Detect which cell encompasses the target text, then output its [x, y] center coordinate. 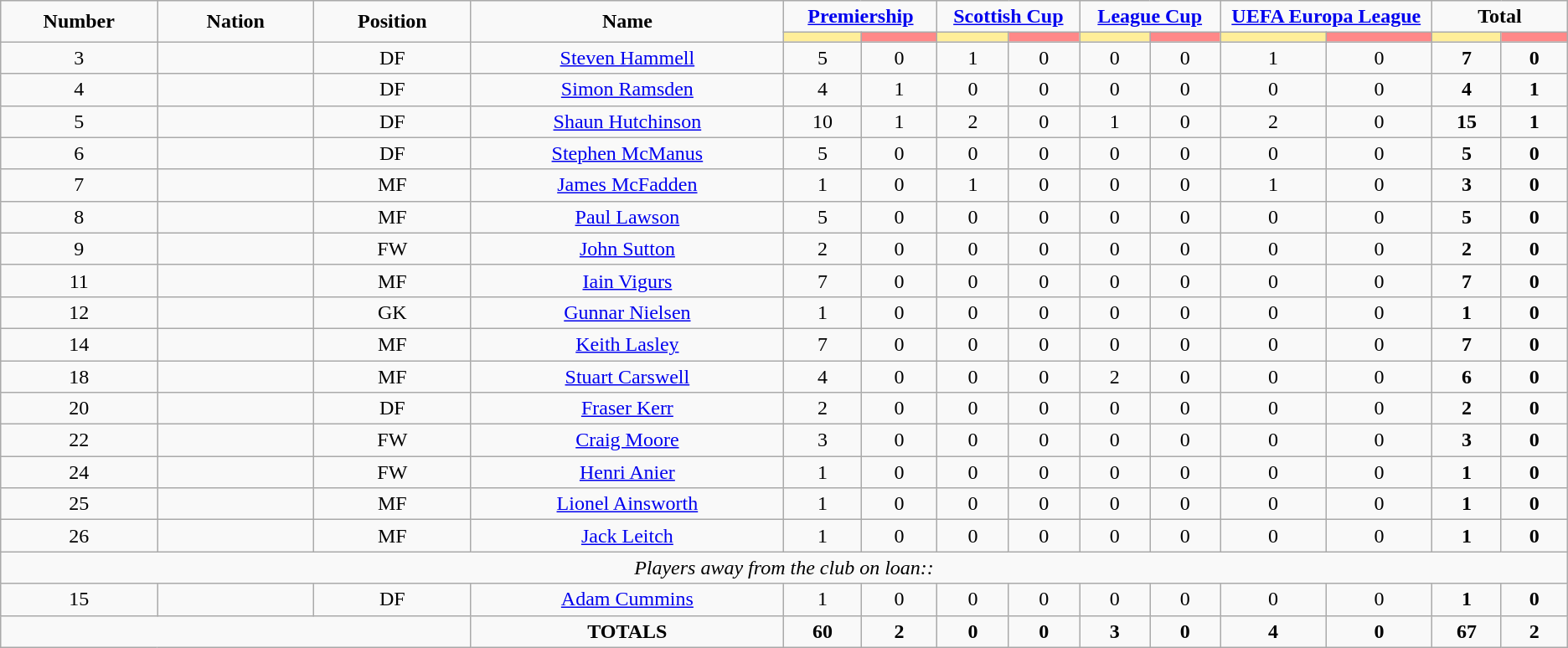
Shaun Hutchinson [627, 121]
Paul Lawson [627, 217]
James McFadden [627, 185]
Total [1499, 17]
John Sutton [627, 249]
Position [392, 22]
Iain Vigurs [627, 280]
Gunnar Nielsen [627, 312]
Lionel Ainsworth [627, 504]
Fraser Kerr [627, 409]
60 [823, 631]
Players away from the club on loan:: [784, 568]
GK [392, 312]
Number [79, 22]
Steven Hammell [627, 58]
20 [79, 409]
10 [823, 121]
24 [79, 472]
Scottish Cup [1008, 17]
Jack Leitch [627, 536]
Stephen McManus [627, 153]
25 [79, 504]
22 [79, 440]
Craig Moore [627, 440]
14 [79, 344]
UEFA Europa League [1327, 17]
Premiership [861, 17]
11 [79, 280]
Nation [236, 22]
League Cup [1150, 17]
8 [79, 217]
Adam Cummins [627, 599]
Simon Ramsden [627, 90]
18 [79, 376]
67 [1467, 631]
TOTALS [627, 631]
Name [627, 22]
9 [79, 249]
Stuart Carswell [627, 376]
Keith Lasley [627, 344]
12 [79, 312]
Henri Anier [627, 472]
26 [79, 536]
